Capture the cell that displays the provided text and extract its (x, y) central coordinate. 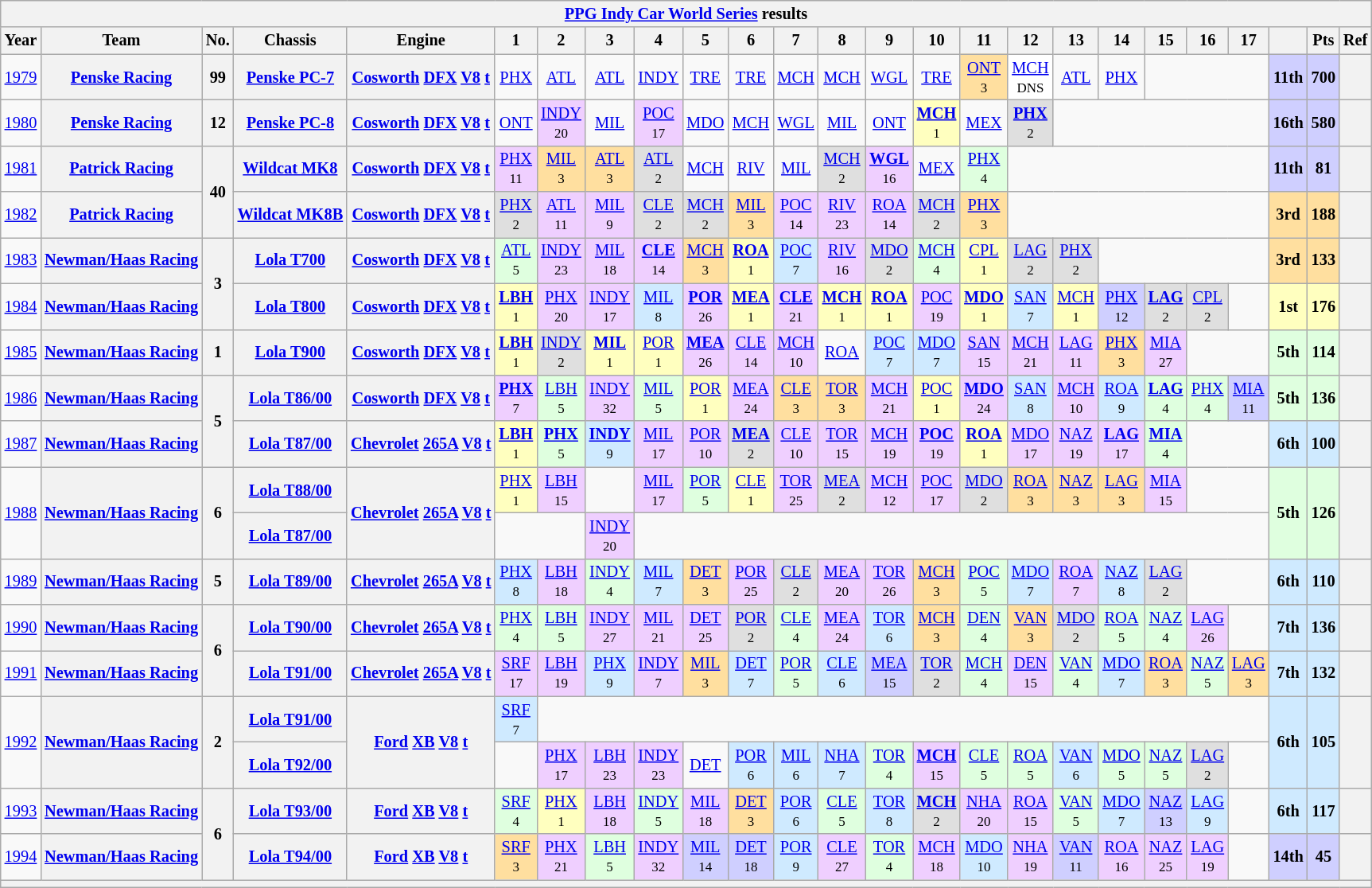
16th (1288, 123)
PHX17 (562, 765)
Lola T94/00 (290, 857)
ATL11 (562, 215)
LBH23 (610, 765)
81 (1323, 169)
POR26 (705, 306)
CPL1 (984, 260)
INDY5 (659, 811)
9 (889, 41)
ATL3 (610, 169)
Engine (421, 41)
MDO5 (1121, 765)
Lola T86/00 (290, 398)
MEA20 (842, 582)
POR2 (751, 628)
VAN4 (1075, 673)
126 (1323, 512)
INDY17 (610, 306)
132 (1323, 673)
SRF17 (515, 673)
100 (1323, 444)
ATL5 (515, 260)
Lola T93/00 (290, 811)
Chassis (290, 41)
MCH15 (937, 765)
1987 (21, 444)
CLE27 (842, 857)
WGL16 (889, 169)
MEA1 (751, 306)
POC5 (984, 582)
PHX12 (1121, 306)
SRF4 (515, 811)
1986 (21, 398)
MDO10 (984, 857)
PHX7 (515, 398)
MIL7 (659, 582)
TOR6 (889, 628)
POR9 (796, 857)
14th (1288, 857)
SRF3 (515, 857)
16 (1207, 41)
MIL14 (705, 857)
10 (937, 41)
1st (1288, 306)
99 (218, 77)
PHX5 (562, 444)
CPL2 (1207, 306)
MIA11 (1249, 398)
NAZ8 (1121, 582)
DEN4 (984, 628)
MIA27 (1166, 352)
1992 (21, 742)
188 (1323, 215)
Wildcat MK8B (290, 215)
LBH19 (562, 673)
DET25 (705, 628)
NAZ19 (1075, 444)
MDO1 (984, 306)
580 (1323, 123)
Lola T88/00 (290, 490)
ATL2 (659, 169)
TOR3 (842, 398)
1988 (21, 512)
Lola T900 (290, 352)
ROA7 (1075, 582)
NHA20 (984, 811)
SAN7 (1031, 306)
MIL9 (610, 215)
TOR25 (796, 490)
INDY7 (659, 673)
CLE10 (796, 444)
NAZ13 (1166, 811)
133 (1323, 260)
45 (1323, 857)
MDO24 (984, 398)
NAZ25 (1166, 857)
MCH19 (889, 444)
PHX21 (562, 857)
MIL21 (659, 628)
Lola T89/00 (290, 582)
MIL8 (659, 306)
VAN6 (1075, 765)
117 (1323, 811)
TOR15 (842, 444)
114 (1323, 352)
SAN8 (1031, 398)
CLE6 (842, 673)
RIV (751, 169)
1984 (21, 306)
1979 (21, 77)
DET7 (751, 673)
VAN5 (1075, 811)
1980 (21, 123)
SAN15 (984, 352)
LAG17 (1121, 444)
MDO (705, 123)
13 (1075, 41)
Penske PC-8 (290, 123)
TOR26 (889, 582)
MCH12 (889, 490)
No. (218, 41)
PHX20 (562, 306)
NHA7 (842, 765)
Team (121, 41)
NAZ3 (1075, 490)
PHX8 (515, 582)
DET (705, 765)
11 (984, 41)
1981 (21, 169)
Lola T700 (290, 260)
ROA9 (1121, 398)
Lola T800 (290, 306)
LAG26 (1207, 628)
1993 (21, 811)
PPG Indy Car World Series results (686, 14)
MIL1 (610, 352)
POC14 (796, 215)
Lola T92/00 (290, 765)
TOR8 (889, 811)
7 (796, 41)
40 (218, 191)
INDY4 (610, 582)
POC1 (937, 398)
MCHDNS (1031, 77)
LAG4 (1166, 398)
MEA15 (889, 673)
ROA14 (889, 215)
ROA (842, 352)
NAZ4 (1166, 628)
ROA15 (1031, 811)
VAN3 (1031, 628)
Ref (1355, 41)
RIV23 (842, 215)
MEA26 (705, 352)
ONT3 (984, 77)
1985 (21, 352)
700 (1323, 77)
1990 (21, 628)
CLE3 (796, 398)
INDY9 (610, 444)
DEN15 (1031, 673)
1982 (21, 215)
RIV16 (842, 260)
1983 (21, 260)
NHA19 (1031, 857)
INDY (659, 77)
1991 (21, 673)
Pts (1323, 41)
POR25 (751, 582)
PHX9 (610, 673)
ROA16 (1121, 857)
8 (842, 41)
SRF7 (515, 719)
MDO17 (1031, 444)
176 (1323, 306)
MIL5 (659, 398)
15 (1166, 41)
TOR2 (937, 673)
DET18 (751, 857)
INDY2 (562, 352)
MIA15 (1166, 490)
110 (1323, 582)
MCH18 (937, 857)
105 (1323, 742)
POR10 (705, 444)
Lola T90/00 (290, 628)
CLE21 (796, 306)
CLE4 (796, 628)
Wildcat MK8 (290, 169)
PHX11 (515, 169)
17 (1249, 41)
1989 (21, 582)
Penske PC-7 (290, 77)
4 (659, 41)
LAG19 (1207, 857)
LAG11 (1075, 352)
MIL6 (796, 765)
LAG9 (1207, 811)
Year (21, 41)
INDY27 (610, 628)
1994 (21, 857)
14 (1121, 41)
LBH15 (562, 490)
MIA4 (1166, 444)
CLE1 (751, 490)
VAN11 (1075, 857)
